Provide the [x, y] coordinate of the cell's center where the given text is located.  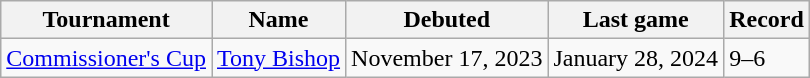
Commissioner's Cup [106, 58]
November 17, 2023 [447, 58]
Tournament [106, 20]
9–6 [767, 58]
Tony Bishop [279, 58]
January 28, 2024 [636, 58]
Name [279, 20]
Debuted [447, 20]
Last game [636, 20]
Record [767, 20]
